Output the [X, Y] coordinate of the center of the cell containing the given text.  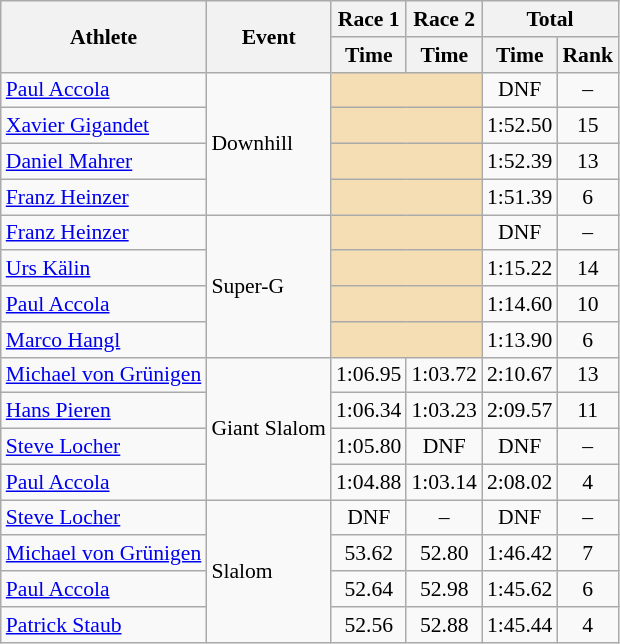
Urs Kälin [104, 269]
52.80 [444, 554]
1:14.60 [520, 304]
Super-G [268, 286]
15 [588, 126]
53.62 [368, 554]
Total [550, 19]
52.64 [368, 589]
1:06.95 [368, 375]
2:10.67 [520, 375]
Patrick Staub [104, 625]
1:15.22 [520, 269]
Rank [588, 55]
Event [268, 36]
1:13.90 [520, 340]
1:51.39 [520, 197]
Giant Slalom [268, 428]
1:52.50 [520, 126]
52.88 [444, 625]
1:03.72 [444, 375]
Marco Hangl [104, 340]
Race 1 [368, 19]
2:08.02 [520, 482]
Downhill [268, 143]
Athlete [104, 36]
Hans Pieren [104, 411]
7 [588, 554]
Daniel Mahrer [104, 162]
1:52.39 [520, 162]
14 [588, 269]
52.56 [368, 625]
1:03.14 [444, 482]
Xavier Gigandet [104, 126]
1:03.23 [444, 411]
Race 2 [444, 19]
2:09.57 [520, 411]
10 [588, 304]
52.98 [444, 589]
1:45.62 [520, 589]
1:04.88 [368, 482]
11 [588, 411]
1:06.34 [368, 411]
1:46.42 [520, 554]
1:05.80 [368, 447]
Slalom [268, 571]
1:45.44 [520, 625]
